Scan for the cell matching the given text and deliver its (x, y) coordinate at center. 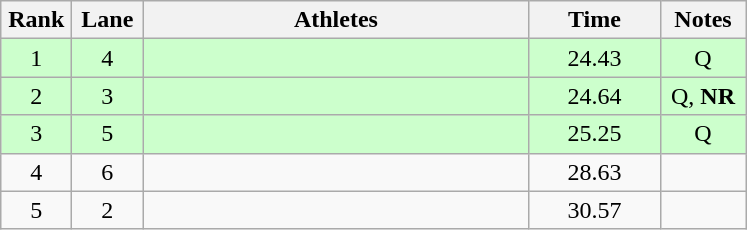
Q, NR (703, 96)
Lane (108, 20)
Rank (36, 20)
Athletes (336, 20)
Time (594, 20)
24.64 (594, 96)
28.63 (594, 172)
Notes (703, 20)
25.25 (594, 134)
30.57 (594, 210)
6 (108, 172)
24.43 (594, 58)
1 (36, 58)
